From the cell containing the given text, extract its center point as [x, y] coordinate. 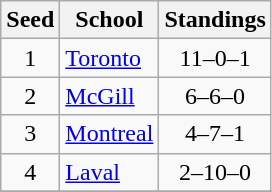
Laval [110, 172]
4–7–1 [215, 134]
McGill [110, 96]
2 [30, 96]
Standings [215, 20]
Toronto [110, 58]
School [110, 20]
2–10–0 [215, 172]
1 [30, 58]
11–0–1 [215, 58]
Montreal [110, 134]
Seed [30, 20]
6–6–0 [215, 96]
4 [30, 172]
3 [30, 134]
